Detect which cell encompasses the target text, then output its [x, y] center coordinate. 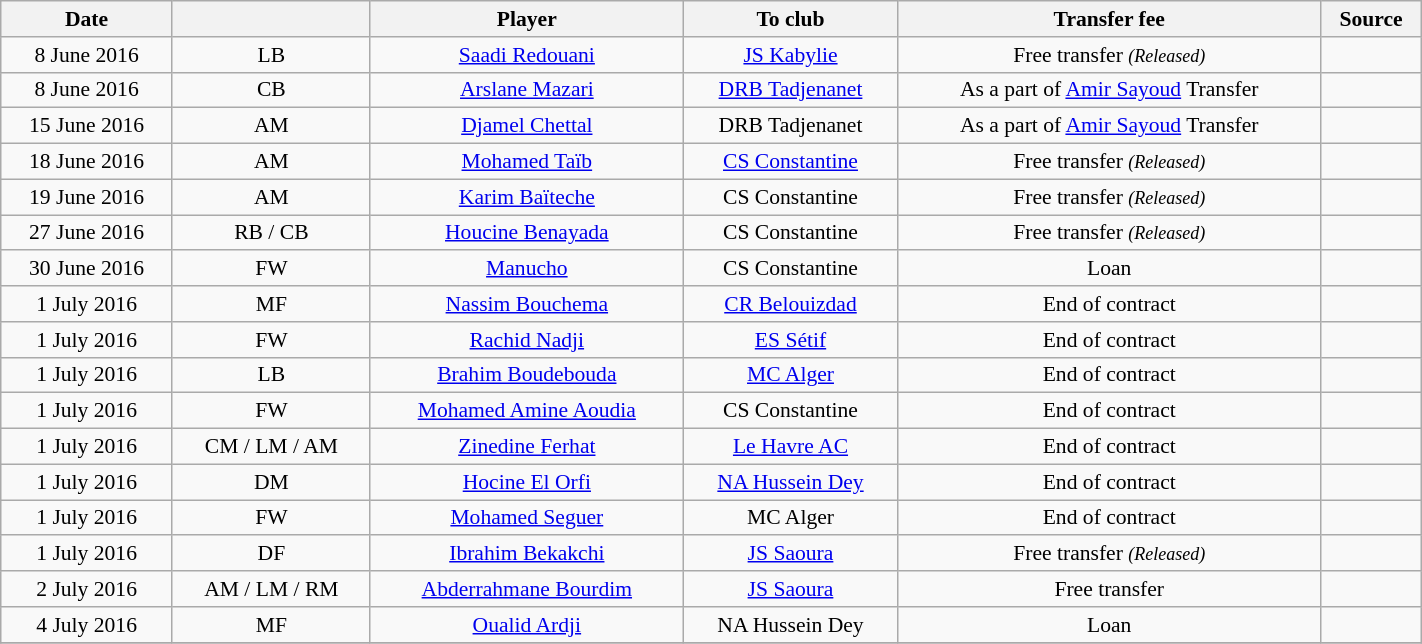
Abderrahmane Bourdim [526, 589]
Oualid Ardji [526, 625]
Saadi Redouani [526, 55]
Nassim Bouchema [526, 304]
15 June 2016 [87, 126]
CM / LM / AM [271, 447]
ES Sétif [790, 340]
30 June 2016 [87, 269]
Source [1371, 19]
Mohamed Amine Aoudia [526, 411]
Le Havre AC [790, 447]
CR Belouizdad [790, 304]
2 July 2016 [87, 589]
Free transfer [1110, 589]
Date [87, 19]
4 July 2016 [87, 625]
AM / LM / RM [271, 589]
19 June 2016 [87, 197]
27 June 2016 [87, 233]
Ibrahim Bekakchi [526, 554]
18 June 2016 [87, 162]
Arslane Mazari [526, 90]
JS Kabylie [790, 55]
To club [790, 19]
DF [271, 554]
CB [271, 90]
DM [271, 482]
Manucho [526, 269]
Transfer fee [1110, 19]
Zinedine Ferhat [526, 447]
Rachid Nadji [526, 340]
Player [526, 19]
Hocine El Orfi [526, 482]
Mohamed Seguer [526, 518]
RB / CB [271, 233]
Brahim Boudebouda [526, 375]
Mohamed Taïb [526, 162]
Djamel Chettal [526, 126]
Karim Baïteche [526, 197]
Houcine Benayada [526, 233]
